From the cell containing the given text, extract its center point as [x, y] coordinate. 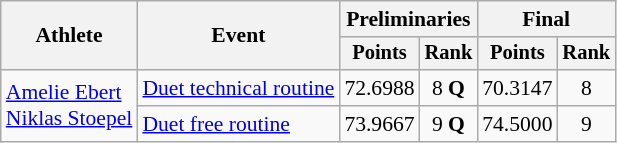
Event [238, 36]
Amelie EbertNiklas Stoepel [70, 106]
74.5000 [517, 124]
72.6988 [379, 88]
8 Q [449, 88]
Preliminaries [408, 19]
Duet free routine [238, 124]
Athlete [70, 36]
73.9667 [379, 124]
70.3147 [517, 88]
Final [546, 19]
Duet technical routine [238, 88]
9 Q [449, 124]
9 [587, 124]
8 [587, 88]
